From the cell containing the given text, extract its center point as (x, y) coordinate. 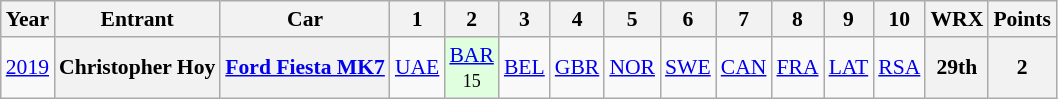
GBR (578, 68)
29th (956, 68)
Entrant (137, 19)
SWE (688, 68)
9 (849, 19)
CAN (744, 68)
WRX (956, 19)
1 (417, 19)
BAR15 (472, 68)
Points (1022, 19)
LAT (849, 68)
7 (744, 19)
NOR (632, 68)
BEL (524, 68)
2019 (28, 68)
10 (899, 19)
5 (632, 19)
RSA (899, 68)
6 (688, 19)
4 (578, 19)
Car (305, 19)
FRA (797, 68)
3 (524, 19)
UAE (417, 68)
Year (28, 19)
Ford Fiesta MK7 (305, 68)
8 (797, 19)
Christopher Hoy (137, 68)
